Output the [x, y] coordinate of the center of the cell containing the given text.  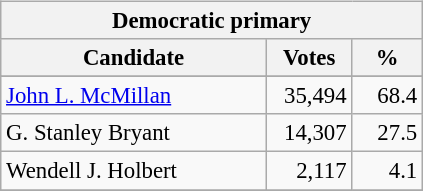
Candidate [134, 58]
68.4 [388, 96]
Votes [309, 58]
35,494 [309, 96]
4.1 [388, 171]
% [388, 58]
14,307 [309, 133]
2,117 [309, 171]
27.5 [388, 133]
John L. McMillan [134, 96]
Democratic primary [212, 21]
G. Stanley Bryant [134, 133]
Wendell J. Holbert [134, 171]
